For the text-containing cell, return its midpoint in (X, Y) coordinate format. 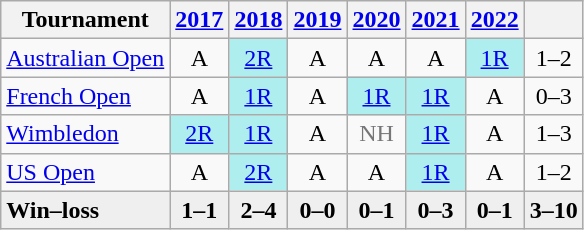
1–3 (554, 134)
Wimbledon (86, 134)
Australian Open (86, 58)
2018 (258, 20)
0–0 (318, 210)
2020 (376, 20)
1–1 (200, 210)
2021 (436, 20)
3–10 (554, 210)
2–4 (258, 210)
French Open (86, 96)
Win–loss (86, 210)
2022 (494, 20)
Tournament (86, 20)
NH (376, 134)
2017 (200, 20)
US Open (86, 172)
2019 (318, 20)
